Output the (x, y) coordinate of the center of the cell containing the given text.  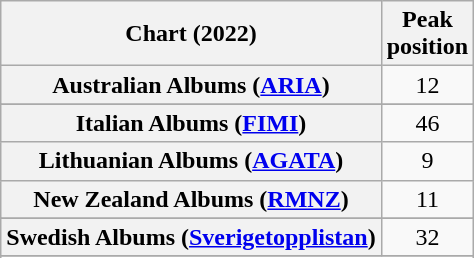
32 (427, 237)
Lithuanian Albums (AGATA) (191, 161)
9 (427, 161)
New Zealand Albums (RMNZ) (191, 199)
46 (427, 123)
12 (427, 85)
Australian Albums (ARIA) (191, 85)
Chart (2022) (191, 34)
Italian Albums (FIMI) (191, 123)
Peakposition (427, 34)
Swedish Albums (Sverigetopplistan) (191, 237)
11 (427, 199)
